From the cell containing the given text, extract its center point as (X, Y) coordinate. 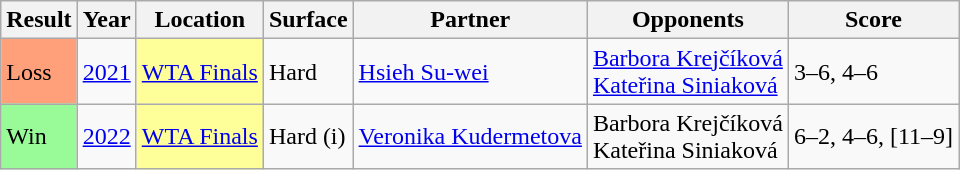
Hard (308, 72)
Hsieh Su-wei (470, 72)
Veronika Kudermetova (470, 136)
Opponents (688, 20)
Hard (i) (308, 136)
Location (200, 20)
Result (39, 20)
6–2, 4–6, [11–9] (873, 136)
Win (39, 136)
3–6, 4–6 (873, 72)
Surface (308, 20)
Score (873, 20)
Partner (470, 20)
2021 (106, 72)
Year (106, 20)
2022 (106, 136)
Loss (39, 72)
